For the text-containing cell, return its midpoint in [X, Y] coordinate format. 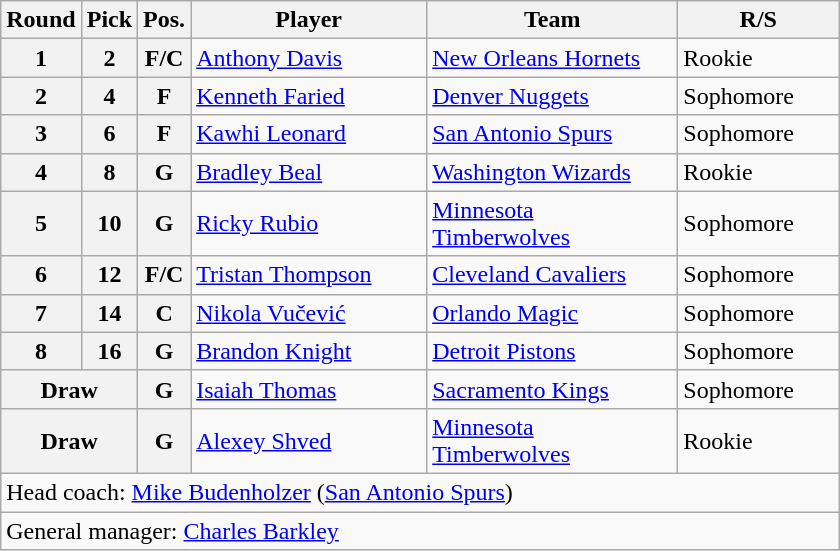
Denver Nuggets [552, 96]
Washington Wizards [552, 172]
14 [109, 313]
Bradley Beal [309, 172]
Team [552, 20]
1 [41, 58]
Kawhi Leonard [309, 134]
R/S [758, 20]
Pos. [164, 20]
Brandon Knight [309, 351]
Nikola Vučević [309, 313]
Ricky Rubio [309, 224]
Kenneth Faried [309, 96]
New Orleans Hornets [552, 58]
Anthony Davis [309, 58]
San Antonio Spurs [552, 134]
Head coach: Mike Budenholzer (San Antonio Spurs) [420, 492]
Orlando Magic [552, 313]
5 [41, 224]
7 [41, 313]
Pick [109, 20]
Round [41, 20]
Alexey Shved [309, 440]
Cleveland Cavaliers [552, 275]
3 [41, 134]
C [164, 313]
12 [109, 275]
Player [309, 20]
16 [109, 351]
Isaiah Thomas [309, 389]
General manager: Charles Barkley [420, 531]
Sacramento Kings [552, 389]
Tristan Thompson [309, 275]
Detroit Pistons [552, 351]
10 [109, 224]
